Return the (X, Y) coordinate for the center point of the cell that contains the specified text.  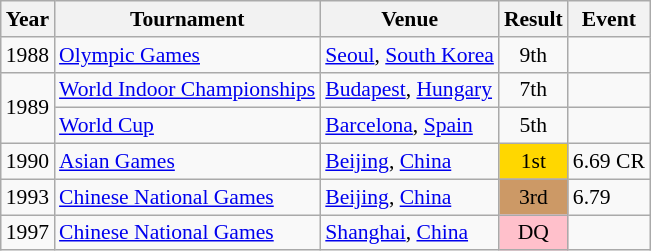
Seoul, South Korea (410, 55)
Year (28, 19)
9th (534, 55)
5th (534, 126)
Budapest, Hungary (410, 90)
1997 (28, 233)
World Cup (187, 126)
1989 (28, 108)
1990 (28, 162)
3rd (534, 197)
Result (534, 19)
6.69 CR (609, 162)
World Indoor Championships (187, 90)
Asian Games (187, 162)
Venue (410, 19)
6.79 (609, 197)
Olympic Games (187, 55)
1993 (28, 197)
1st (534, 162)
Tournament (187, 19)
7th (534, 90)
DQ (534, 233)
Barcelona, Spain (410, 126)
Shanghai, China (410, 233)
Event (609, 19)
1988 (28, 55)
